From the cell containing the given text, extract its center point as (x, y) coordinate. 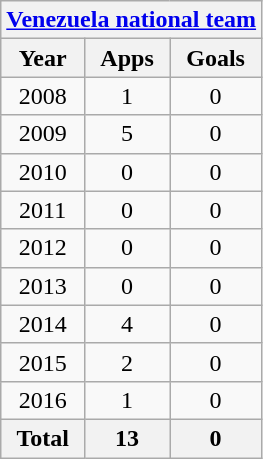
2012 (43, 248)
2016 (43, 400)
2009 (43, 134)
2008 (43, 96)
5 (128, 134)
2013 (43, 286)
Year (43, 58)
2011 (43, 210)
2010 (43, 172)
13 (128, 438)
Apps (128, 58)
Venezuela national team (132, 20)
4 (128, 324)
Total (43, 438)
Goals (216, 58)
2014 (43, 324)
2015 (43, 362)
2 (128, 362)
